Search for the cell housing the specified text and yield its (x, y) center coordinate. 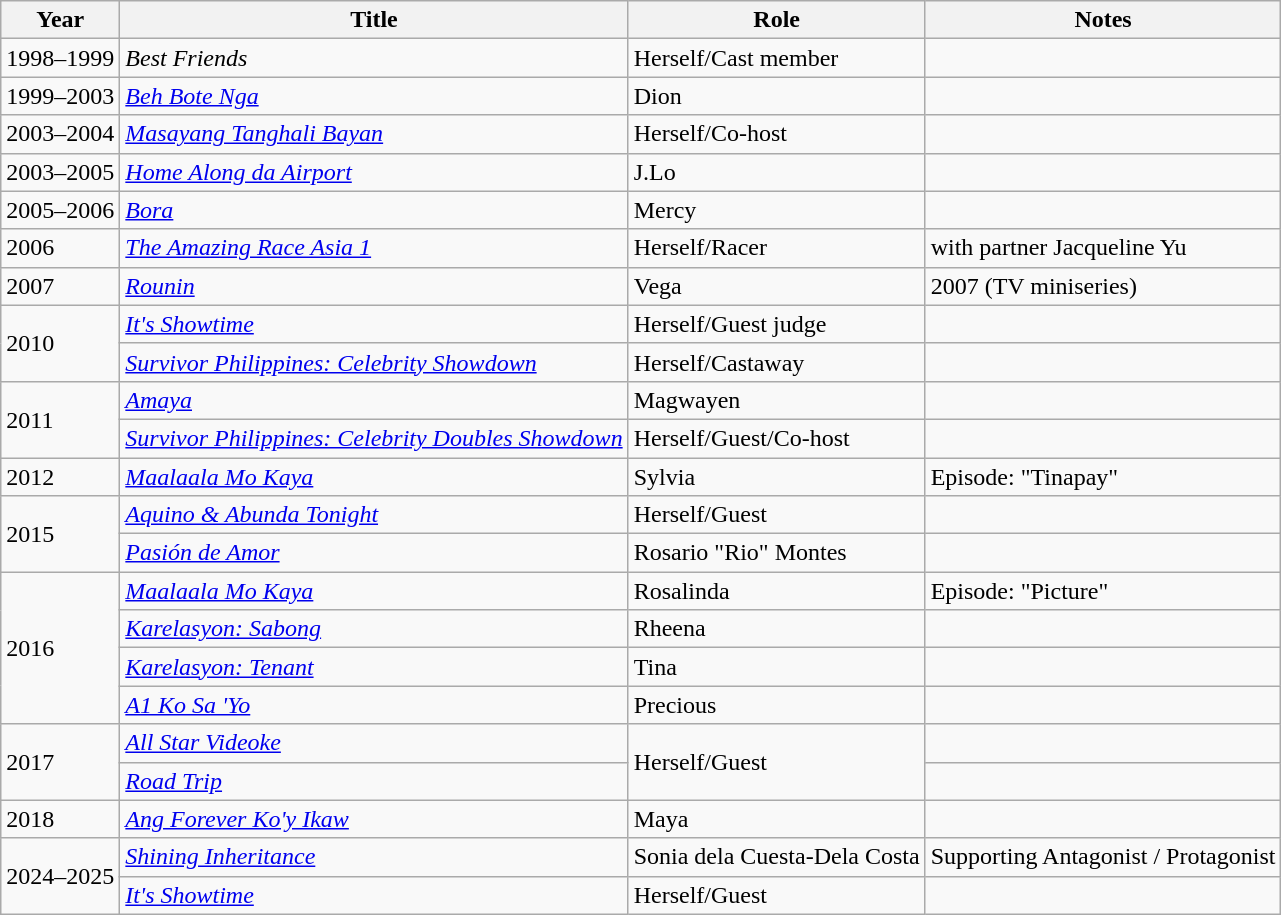
Pasión de Amor (374, 553)
2007 (TV miniseries) (1103, 286)
A1 Ko Sa 'Yo (374, 705)
Vega (776, 286)
Episode: "Picture" (1103, 591)
Rosalinda (776, 591)
Karelasyon: Sabong (374, 629)
Sonia dela Cuesta-Dela Costa (776, 857)
Episode: "Tinapay" (1103, 477)
Supporting Antagonist / Protagonist (1103, 857)
1999–2003 (60, 96)
2007 (60, 286)
Karelasyon: Tenant (374, 667)
2015 (60, 534)
2011 (60, 419)
Masayang Tanghali Bayan (374, 134)
Road Trip (374, 781)
Home Along da Airport (374, 172)
with partner Jacqueline Yu (1103, 248)
Amaya (374, 400)
Herself/Guest judge (776, 324)
Dion (776, 96)
Beh Bote Nga (374, 96)
Rheena (776, 629)
Magwayen (776, 400)
Bora (374, 210)
Best Friends (374, 58)
1998–1999 (60, 58)
Herself/Cast member (776, 58)
Herself/Castaway (776, 362)
Mercy (776, 210)
2010 (60, 343)
Maya (776, 819)
Survivor Philippines: Celebrity Doubles Showdown (374, 438)
Rosario "Rio" Montes (776, 553)
Aquino & Abunda Tonight (374, 515)
Tina (776, 667)
Herself/Racer (776, 248)
Survivor Philippines: Celebrity Showdown (374, 362)
2012 (60, 477)
Ang Forever Ko'y Ikaw (374, 819)
Herself/Co-host (776, 134)
2006 (60, 248)
2005–2006 (60, 210)
The Amazing Race Asia 1 (374, 248)
Shining Inheritance (374, 857)
2003–2004 (60, 134)
Sylvia (776, 477)
Precious (776, 705)
2017 (60, 762)
Role (776, 20)
Year (60, 20)
2024–2025 (60, 876)
2018 (60, 819)
Rounin (374, 286)
Herself/Guest/Co-host (776, 438)
Notes (1103, 20)
2003–2005 (60, 172)
2016 (60, 648)
J.Lo (776, 172)
All Star Videoke (374, 743)
Title (374, 20)
